Output the [x, y] coordinate of the center of the cell containing the given text.  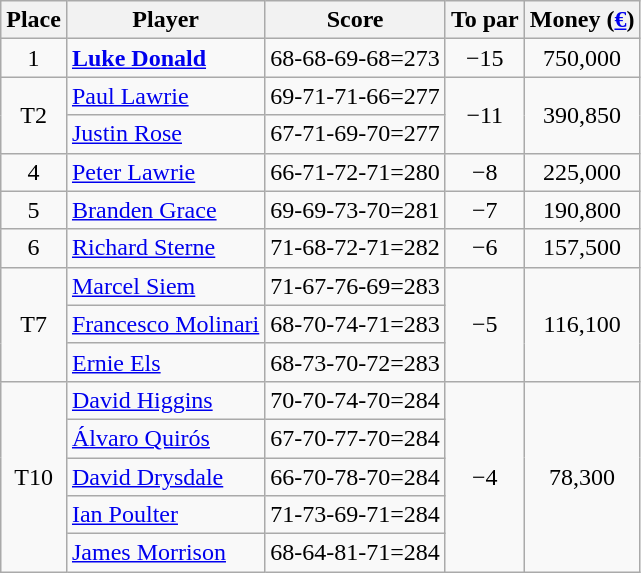
190,800 [582, 210]
To par [484, 20]
6 [34, 248]
David Higgins [165, 400]
Score [356, 20]
James Morrison [165, 553]
69-71-71-66=277 [356, 96]
Richard Sterne [165, 248]
−15 [484, 58]
390,850 [582, 115]
68-68-69-68=273 [356, 58]
David Drysdale [165, 477]
67-71-69-70=277 [356, 134]
Ian Poulter [165, 515]
71-67-76-69=283 [356, 286]
T2 [34, 115]
66-70-78-70=284 [356, 477]
Luke Donald [165, 58]
225,000 [582, 172]
−5 [484, 324]
Ernie Els [165, 362]
157,500 [582, 248]
71-73-69-71=284 [356, 515]
Peter Lawrie [165, 172]
68-73-70-72=283 [356, 362]
Money (€) [582, 20]
Branden Grace [165, 210]
Marcel Siem [165, 286]
Paul Lawrie [165, 96]
T10 [34, 476]
750,000 [582, 58]
Player [165, 20]
T7 [34, 324]
68-64-81-71=284 [356, 553]
78,300 [582, 476]
116,100 [582, 324]
69-69-73-70=281 [356, 210]
4 [34, 172]
Place [34, 20]
−8 [484, 172]
−7 [484, 210]
Álvaro Quirós [165, 438]
71-68-72-71=282 [356, 248]
70-70-74-70=284 [356, 400]
Francesco Molinari [165, 324]
67-70-77-70=284 [356, 438]
Justin Rose [165, 134]
5 [34, 210]
−6 [484, 248]
−11 [484, 115]
1 [34, 58]
68-70-74-71=283 [356, 324]
66-71-72-71=280 [356, 172]
−4 [484, 476]
